For the text-containing cell, return its midpoint in (x, y) coordinate format. 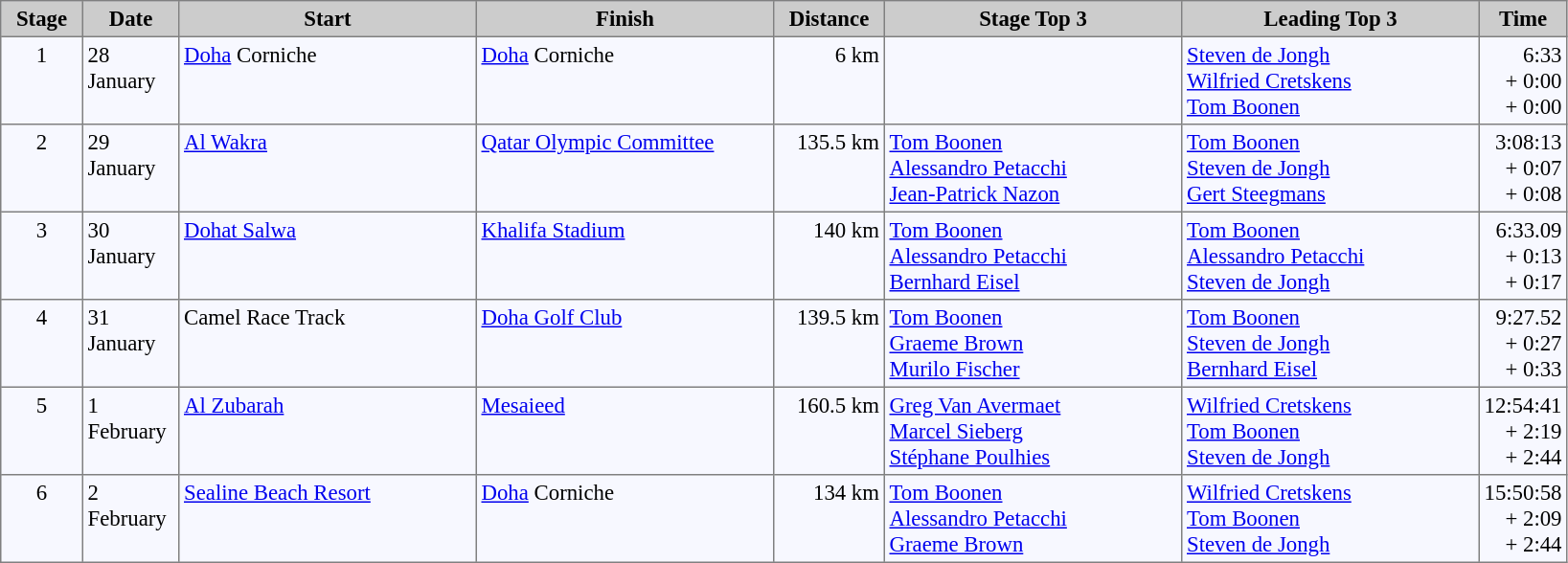
6:33 + 0:00 + 0:00 (1523, 80)
2 February (130, 519)
Tom Boonen Alessandro Petacchi Bernhard Eisel (1033, 256)
Al Zubarah (328, 431)
Leading Top 3 (1330, 19)
Stage Top 3 (1033, 19)
6 (42, 519)
1 February (130, 431)
4 (42, 344)
Khalifa Stadium (625, 256)
9:27.52 + 0:27 + 0:33 (1523, 344)
160.5 km (829, 431)
Tom Boonen Graeme Brown Murilo Fischer (1033, 344)
Start (328, 19)
2 (42, 169)
Finish (625, 19)
Doha Golf Club (625, 344)
134 km (829, 519)
15:50:58 + 2:09 + 2:44 (1523, 519)
140 km (829, 256)
Camel Race Track (328, 344)
Dohat Salwa (328, 256)
Tom Boonen Steven de Jongh Bernhard Eisel (1330, 344)
Sealine Beach Resort (328, 519)
Time (1523, 19)
Distance (829, 19)
30 January (130, 256)
31 January (130, 344)
Tom Boonen Steven de Jongh Gert Steegmans (1330, 169)
Tom Boonen Alessandro Petacchi Jean-Patrick Nazon (1033, 169)
6 km (829, 80)
Al Wakra (328, 169)
Qatar Olympic Committee (625, 169)
139.5 km (829, 344)
28 January (130, 80)
Stage (42, 19)
3:08:13 + 0:07 + 0:08 (1523, 169)
12:54:41 + 2:19 + 2:44 (1523, 431)
Tom Boonen Alessandro Petacchi Graeme Brown (1033, 519)
Tom Boonen Alessandro Petacchi Steven de Jongh (1330, 256)
29 January (130, 169)
5 (42, 431)
6:33.09 + 0:13 + 0:17 (1523, 256)
Greg Van Avermaet Marcel Sieberg Stéphane Poulhies (1033, 431)
Steven de Jongh Wilfried Cretskens Tom Boonen (1330, 80)
Mesaieed (625, 431)
3 (42, 256)
135.5 km (829, 169)
Date (130, 19)
1 (42, 80)
